Identify which cell holds the provided text, then report its (X, Y) central coordinate. 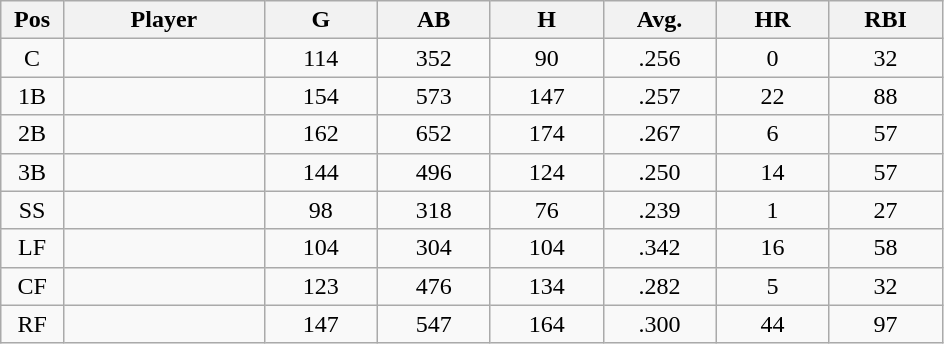
Player (164, 20)
3B (32, 172)
134 (546, 286)
.239 (660, 210)
124 (546, 172)
114 (320, 58)
6 (772, 134)
HR (772, 20)
1B (32, 96)
5 (772, 286)
RBI (886, 20)
123 (320, 286)
CF (32, 286)
1 (772, 210)
352 (434, 58)
C (32, 58)
.257 (660, 96)
.300 (660, 324)
.256 (660, 58)
SS (32, 210)
573 (434, 96)
H (546, 20)
496 (434, 172)
88 (886, 96)
.250 (660, 172)
RF (32, 324)
0 (772, 58)
.267 (660, 134)
162 (320, 134)
58 (886, 248)
547 (434, 324)
Pos (32, 20)
90 (546, 58)
144 (320, 172)
AB (434, 20)
G (320, 20)
174 (546, 134)
Avg. (660, 20)
304 (434, 248)
652 (434, 134)
318 (434, 210)
44 (772, 324)
476 (434, 286)
97 (886, 324)
98 (320, 210)
.282 (660, 286)
76 (546, 210)
22 (772, 96)
164 (546, 324)
16 (772, 248)
27 (886, 210)
.342 (660, 248)
14 (772, 172)
LF (32, 248)
2B (32, 134)
154 (320, 96)
